Scan for the cell matching the given text and deliver its [X, Y] coordinate at center. 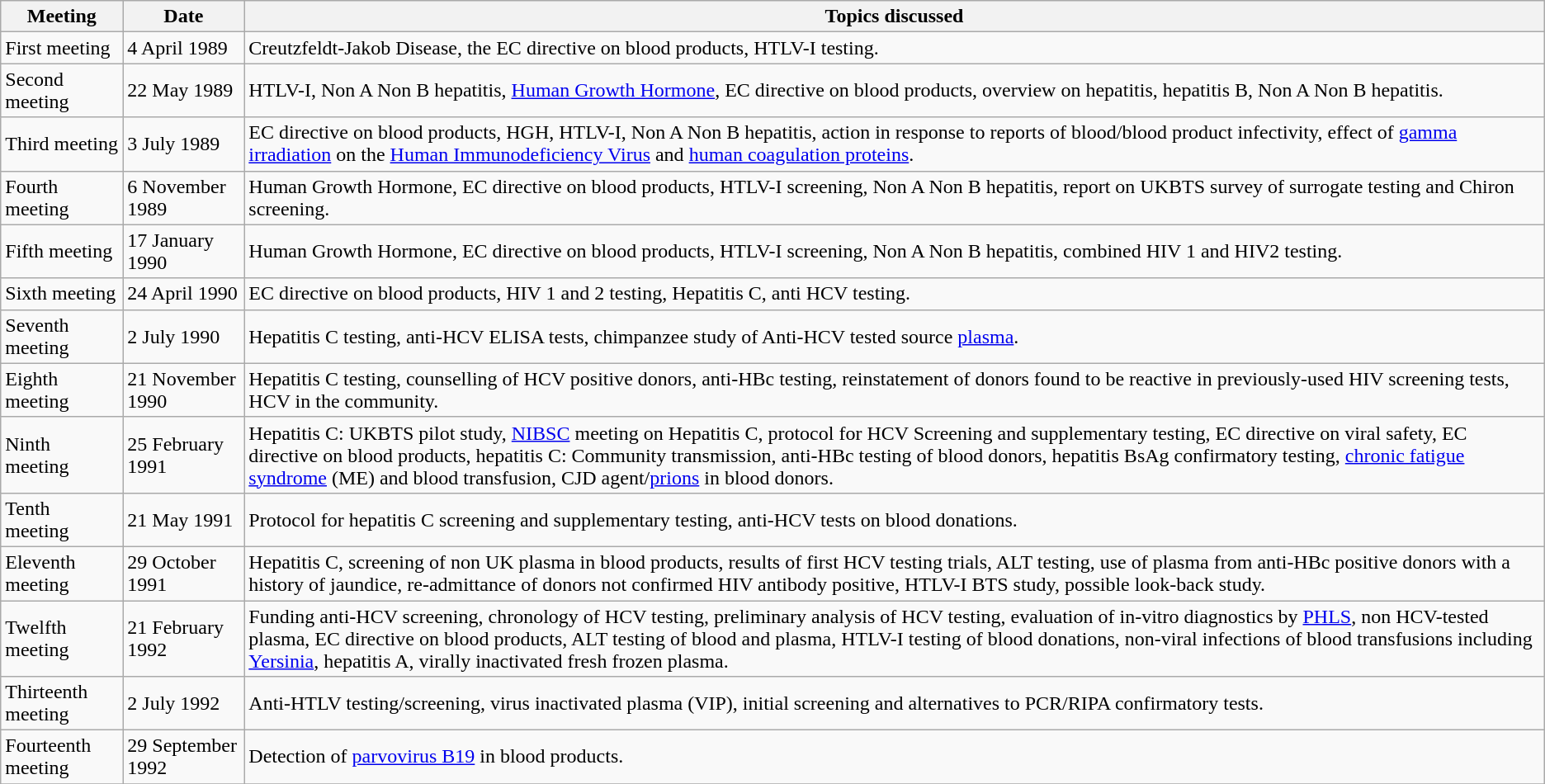
24 April 1990 [183, 294]
HTLV-I, Non A Non B hepatitis, Human Growth Hormone, EC directive on blood products, overview on hepatitis, hepatitis B, Non A Non B hepatitis. [895, 91]
Third meeting [62, 144]
21 May 1991 [183, 520]
Eleventh meeting [62, 573]
Anti-HTLV testing/screening, virus inactivated plasma (VIP), initial screening and alternatives to PCR/RIPA confirmatory tests. [895, 703]
Creutzfeldt-Jakob Disease, the EC directive on blood products, HTLV-I testing. [895, 48]
Second meeting [62, 91]
3 July 1989 [183, 144]
4 April 1989 [183, 48]
17 January 1990 [183, 251]
21 November 1990 [183, 390]
EC directive on blood products, HIV 1 and 2 testing, Hepatitis C, anti HCV testing. [895, 294]
Fourteenth meeting [62, 758]
Human Growth Hormone, EC directive on blood products, HTLV-I screening, Non A Non B hepatitis, combined HIV 1 and HIV2 testing. [895, 251]
29 September 1992 [183, 758]
Fifth meeting [62, 251]
2 July 1990 [183, 337]
Topics discussed [895, 17]
Eighth meeting [62, 390]
Hepatitis C testing, anti-HCV ELISA tests, chimpanzee study of Anti-HCV tested source plasma. [895, 337]
Tenth meeting [62, 520]
Seventh meeting [62, 337]
Sixth meeting [62, 294]
Detection of parvovirus B19 in blood products. [895, 758]
22 May 1989 [183, 91]
Meeting [62, 17]
Date [183, 17]
6 November 1989 [183, 198]
Thirteenth meeting [62, 703]
25 February 1991 [183, 455]
First meeting [62, 48]
29 October 1991 [183, 573]
2 July 1992 [183, 703]
Twelfth meeting [62, 639]
21 February 1992 [183, 639]
Ninth meeting [62, 455]
Fourth meeting [62, 198]
Protocol for hepatitis C screening and supplementary testing, anti-HCV tests on blood donations. [895, 520]
